Provide the [X, Y] coordinate of the cell's center where the given text is located.  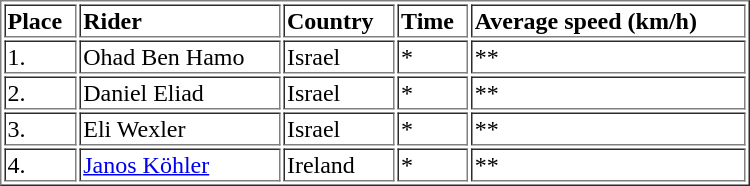
Ohad Ben Hamo [180, 56]
Place [40, 20]
Average speed (km/h) [609, 20]
Rider [180, 20]
Ireland [340, 164]
Janos Köhler [180, 164]
Time [434, 20]
1. [40, 56]
Daniel Eliad [180, 92]
Eli Wexler [180, 128]
3. [40, 128]
Country [340, 20]
4. [40, 164]
2. [40, 92]
